Scan for the cell matching the given text and deliver its [x, y] coordinate at center. 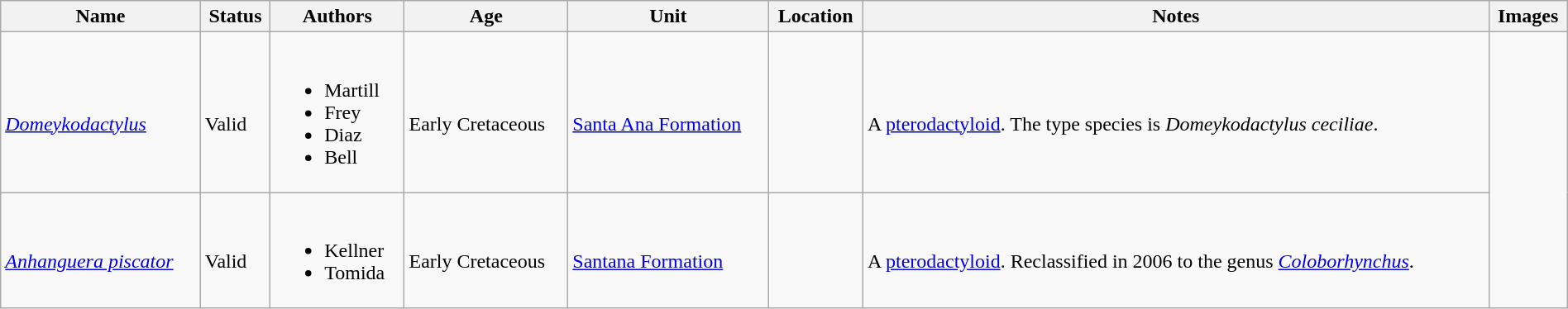
Unit [668, 17]
Name [101, 17]
Images [1528, 17]
Authors [337, 17]
A pterodactyloid. The type species is Domeykodactylus ceciliae. [1176, 112]
A pterodactyloid. Reclassified in 2006 to the genus Coloborhynchus. [1176, 250]
MartillFreyDiazBell [337, 112]
Status [235, 17]
Age [486, 17]
Location [815, 17]
KellnerTomida [337, 250]
Domeykodactylus [101, 112]
Notes [1176, 17]
Anhanguera piscator [101, 250]
Santa Ana Formation [668, 112]
Santana Formation [668, 250]
